Scan for the cell matching the given text and deliver its [x, y] coordinate at center. 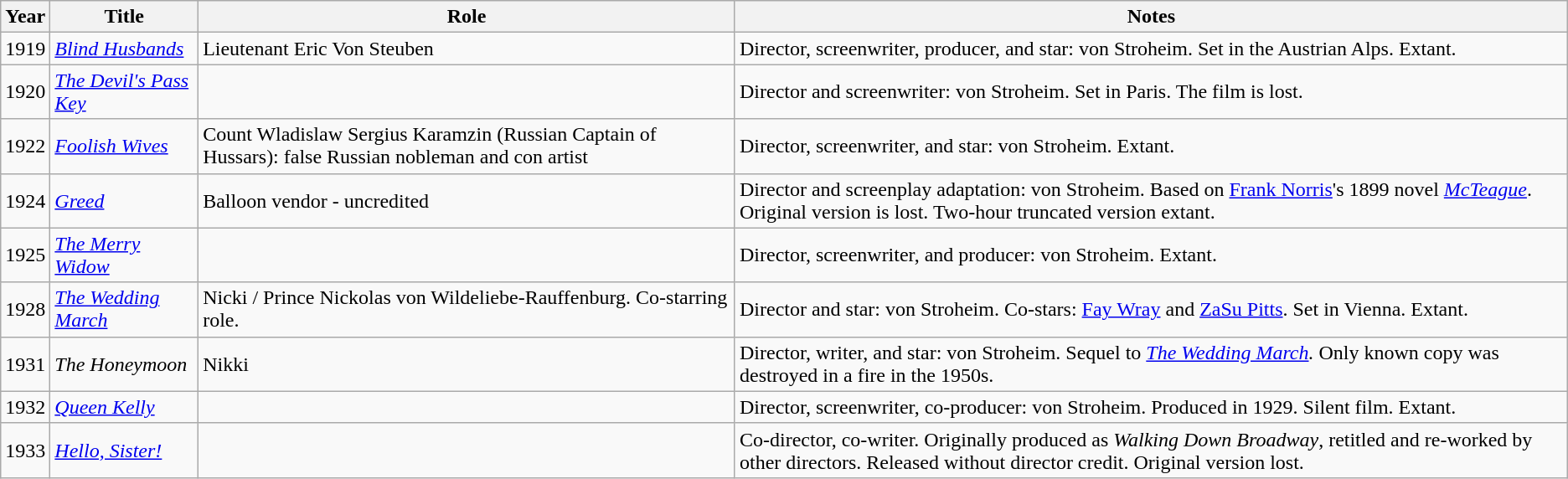
1922 [25, 146]
Foolish Wives [124, 146]
Blind Husbands [124, 49]
Title [124, 17]
Hello, Sister! [124, 451]
1928 [25, 310]
The Wedding March [124, 310]
1933 [25, 451]
Director and screenwriter: von Stroheim. Set in Paris. The film is lost. [1151, 92]
1920 [25, 92]
1925 [25, 255]
Year [25, 17]
1931 [25, 363]
1919 [25, 49]
Director, writer, and star: von Stroheim. Sequel to The Wedding March. Only known copy was destroyed in a fire in the 1950s. [1151, 363]
Director, screenwriter, and producer: von Stroheim. Extant. [1151, 255]
Queen Kelly [124, 407]
1932 [25, 407]
Director, screenwriter, co-producer: von Stroheim. Produced in 1929. Silent film. Extant. [1151, 407]
Director, screenwriter, and star: von Stroheim. Extant. [1151, 146]
Nicki / Prince Nickolas von Wildeliebe-Rauffenburg. Co-starring role. [467, 310]
Director and star: von Stroheim. Co-stars: Fay Wray and ZaSu Pitts. Set in Vienna. Extant. [1151, 310]
1924 [25, 201]
The Devil's Pass Key [124, 92]
The Merry Widow [124, 255]
Lieutenant Eric Von Steuben [467, 49]
Balloon vendor - uncredited [467, 201]
Count Wladislaw Sergius Karamzin (Russian Captain of Hussars): false Russian nobleman and con artist [467, 146]
Role [467, 17]
Notes [1151, 17]
The Honeymoon [124, 363]
Nikki [467, 363]
Director, screenwriter, producer, and star: von Stroheim. Set in the Austrian Alps. Extant. [1151, 49]
Greed [124, 201]
